From the cell containing the given text, extract its center point as [x, y] coordinate. 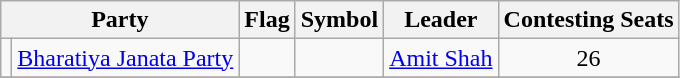
26 [588, 58]
Contesting Seats [588, 20]
Amit Shah [441, 58]
Flag [267, 20]
Leader [441, 20]
Symbol [339, 20]
Party [120, 20]
Bharatiya Janata Party [126, 58]
